Output the (X, Y) coordinate of the center of the cell containing the given text.  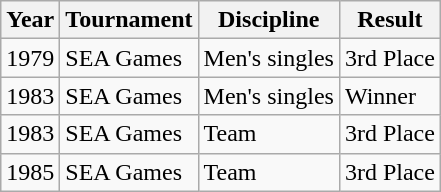
Winner (390, 96)
1985 (30, 172)
Tournament (129, 20)
Year (30, 20)
Result (390, 20)
Discipline (268, 20)
1979 (30, 58)
